Detect which cell encompasses the target text, then output its (X, Y) center coordinate. 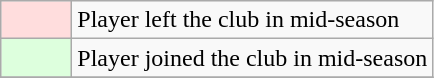
Player left the club in mid-season (252, 20)
Player joined the club in mid-season (252, 58)
